For the text-containing cell, return its midpoint in (x, y) coordinate format. 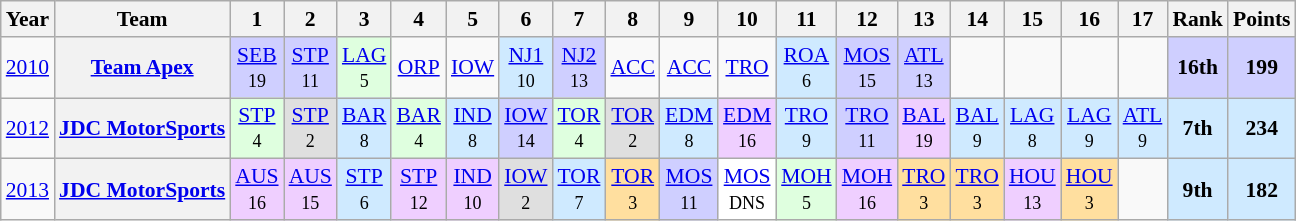
TOR4 (580, 128)
7 (580, 19)
IOW14 (526, 128)
ATL13 (924, 68)
STP4 (256, 128)
Rank (1198, 19)
EDM16 (747, 128)
12 (868, 19)
2013 (28, 190)
Team Apex (142, 68)
BAR8 (364, 128)
ROA6 (806, 68)
TRO11 (868, 128)
8 (632, 19)
16th (1198, 68)
11 (806, 19)
10 (747, 19)
STP11 (310, 68)
9th (1198, 190)
IND10 (472, 190)
MOS11 (689, 190)
MOH16 (868, 190)
3 (364, 19)
15 (1032, 19)
STP2 (310, 128)
Team (142, 19)
IOW (472, 68)
MOS15 (868, 68)
TOR3 (632, 190)
2010 (28, 68)
BAL9 (978, 128)
HOU13 (1032, 190)
2012 (28, 128)
IOW2 (526, 190)
TOR7 (580, 190)
16 (1090, 19)
IND8 (472, 128)
1 (256, 19)
Points (1262, 19)
AUS15 (310, 190)
14 (978, 19)
TRO9 (806, 128)
BAL19 (924, 128)
SEB19 (256, 68)
234 (1262, 128)
TRO (747, 68)
STP12 (418, 190)
13 (924, 19)
182 (1262, 190)
HOU3 (1090, 190)
17 (1143, 19)
NJ213 (580, 68)
5 (472, 19)
7th (1198, 128)
NJ110 (526, 68)
STP6 (364, 190)
LAG5 (364, 68)
MOSDNS (747, 190)
AUS16 (256, 190)
ATL9 (1143, 128)
199 (1262, 68)
2 (310, 19)
LAG9 (1090, 128)
ORP (418, 68)
Year (28, 19)
6 (526, 19)
TOR2 (632, 128)
LAG8 (1032, 128)
EDM8 (689, 128)
BAR4 (418, 128)
9 (689, 19)
4 (418, 19)
MOH5 (806, 190)
